Return the (x, y) coordinate for the center point of the cell that contains the specified text.  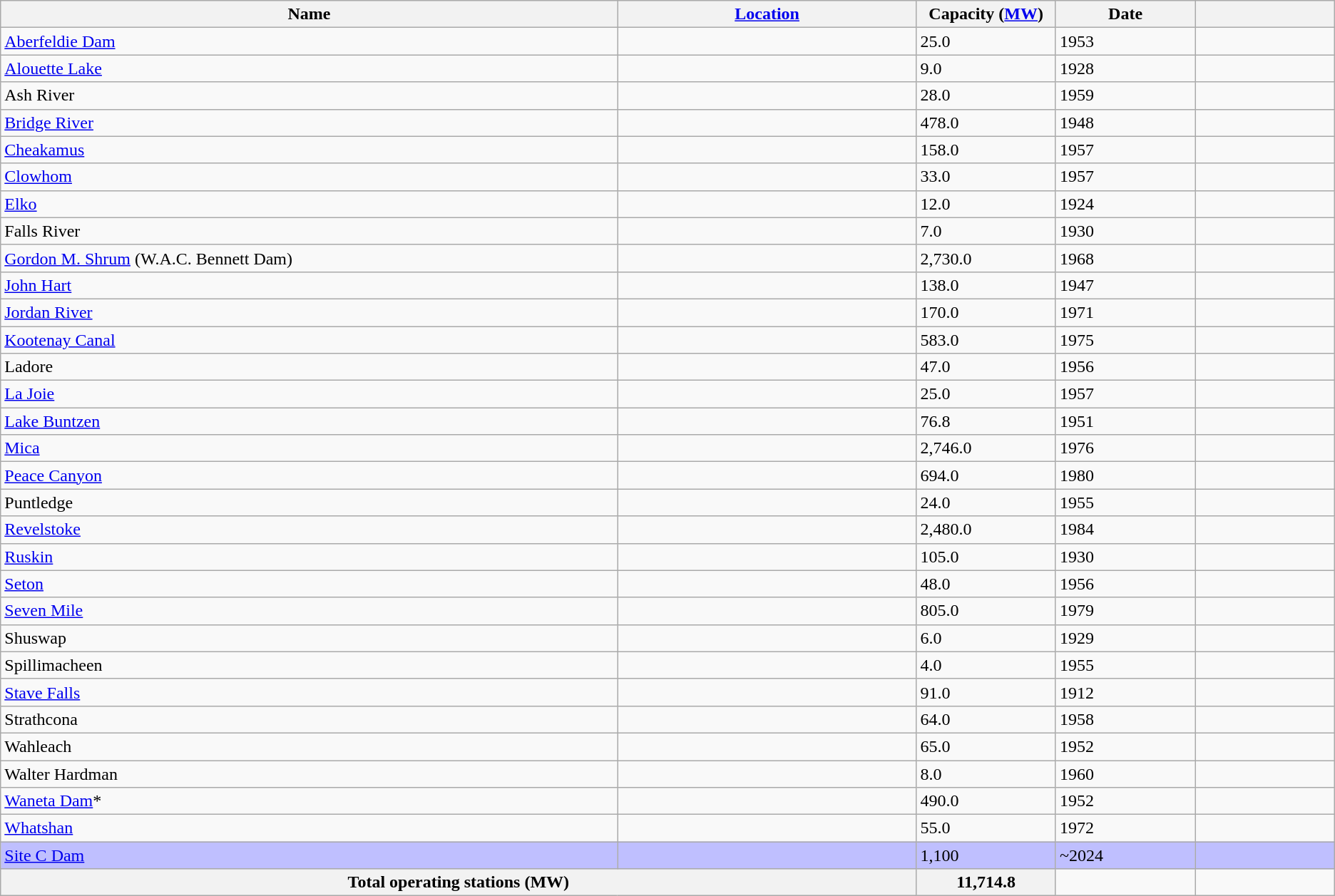
1947 (1125, 285)
1972 (1125, 828)
64.0 (986, 719)
Bridge River (310, 123)
28.0 (986, 96)
Lake Buntzen (310, 421)
1948 (1125, 123)
1960 (1125, 773)
6.0 (986, 638)
1953 (1125, 41)
Mica (310, 448)
1975 (1125, 340)
1980 (1125, 475)
Peace Canyon (310, 475)
7.0 (986, 231)
1971 (1125, 312)
65.0 (986, 746)
1958 (1125, 719)
105.0 (986, 557)
24.0 (986, 503)
2,730.0 (986, 258)
Wahleach (310, 746)
1,100 (986, 855)
Strathcona (310, 719)
1968 (1125, 258)
8.0 (986, 773)
1979 (1125, 611)
Walter Hardman (310, 773)
Gordon M. Shrum (W.A.C. Bennett Dam) (310, 258)
Alouette Lake (310, 68)
1929 (1125, 638)
170.0 (986, 312)
Kootenay Canal (310, 340)
490.0 (986, 801)
Spillimacheen (310, 665)
55.0 (986, 828)
Ruskin (310, 557)
91.0 (986, 692)
Total operating stations (MW) (459, 882)
Site C Dam (310, 855)
2,480.0 (986, 530)
158.0 (986, 150)
2,746.0 (986, 448)
47.0 (986, 367)
76.8 (986, 421)
1912 (1125, 692)
805.0 (986, 611)
Ash River (310, 96)
1959 (1125, 96)
1976 (1125, 448)
Shuswap (310, 638)
Waneta Dam* (310, 801)
Falls River (310, 231)
12.0 (986, 204)
1951 (1125, 421)
583.0 (986, 340)
9.0 (986, 68)
11,714.8 (986, 882)
694.0 (986, 475)
John Hart (310, 285)
Date (1125, 14)
1928 (1125, 68)
Seton (310, 584)
Capacity (MW) (986, 14)
Seven Mile (310, 611)
4.0 (986, 665)
Puntledge (310, 503)
48.0 (986, 584)
La Joie (310, 394)
Revelstoke (310, 530)
1984 (1125, 530)
Whatshan (310, 828)
Ladore (310, 367)
Clowhom (310, 177)
Aberfeldie Dam (310, 41)
~2024 (1125, 855)
Location (767, 14)
138.0 (986, 285)
Elko (310, 204)
Stave Falls (310, 692)
1924 (1125, 204)
Jordan River (310, 312)
Cheakamus (310, 150)
478.0 (986, 123)
Name (310, 14)
33.0 (986, 177)
